Return (x, y) of the center of cell containing provided text 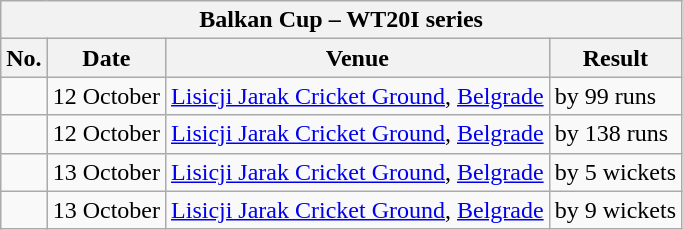
Result (615, 58)
by 99 runs (615, 96)
by 5 wickets (615, 172)
Date (106, 58)
by 9 wickets (615, 210)
No. (24, 58)
Venue (358, 58)
by 138 runs (615, 134)
Balkan Cup – WT20I series (342, 20)
